For the text-containing cell, return its midpoint in [x, y] coordinate format. 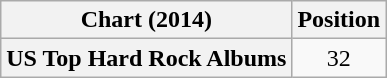
Position [339, 20]
Chart (2014) [146, 20]
32 [339, 58]
US Top Hard Rock Albums [146, 58]
